Return (x, y) of the center of cell containing provided text 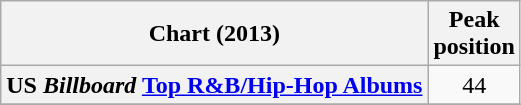
US Billboard Top R&B/Hip-Hop Albums (214, 85)
44 (474, 85)
Chart (2013) (214, 34)
Peakposition (474, 34)
